Extract the [X, Y] coordinate from the center of the cell holding the provided text.  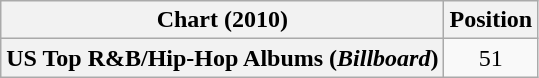
Chart (2010) [222, 20]
Position [491, 20]
51 [491, 58]
US Top R&B/Hip-Hop Albums (Billboard) [222, 58]
